Capture the cell that displays the provided text and extract its (X, Y) central coordinate. 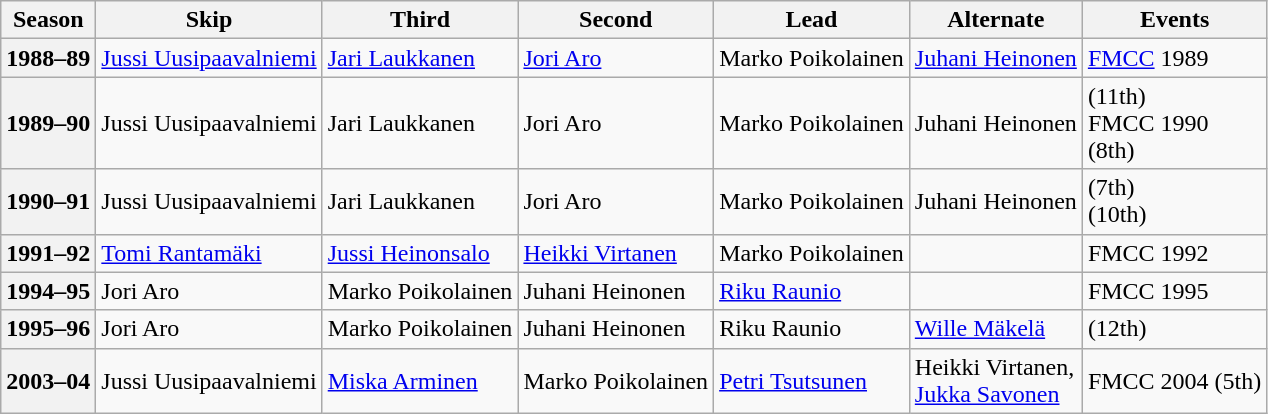
Skip (209, 20)
Petri Tsutsunen (812, 380)
Season (48, 20)
(12th) (1174, 329)
Jussi Heinonsalo (420, 253)
2003–04 (48, 380)
Alternate (996, 20)
Third (420, 20)
1989–90 (48, 123)
Lead (812, 20)
(11th)FMCC 1990 (8th) (1174, 123)
FMCC 1995 (1174, 291)
1990–91 (48, 202)
FMCC 1992 (1174, 253)
Heikki Virtanen (616, 253)
1988–89 (48, 58)
Miska Arminen (420, 380)
1994–95 (48, 291)
Events (1174, 20)
1995–96 (48, 329)
FMCC 2004 (5th) (1174, 380)
1991–92 (48, 253)
(7th) (10th) (1174, 202)
Heikki Virtanen,Jukka Savonen (996, 380)
Tomi Rantamäki (209, 253)
Second (616, 20)
FMCC 1989 (1174, 58)
Wille Mäkelä (996, 329)
